Return the [X, Y] coordinate for the center point of the cell that contains the specified text.  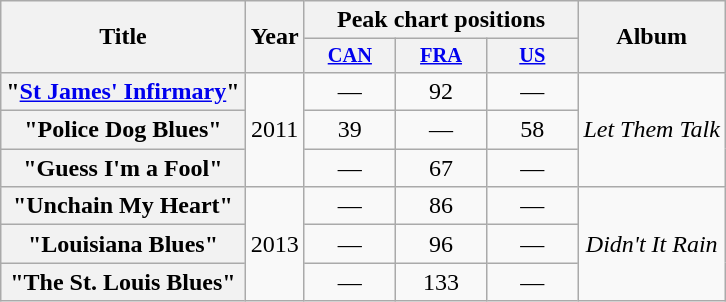
"The St. Louis Blues" [123, 282]
"Louisiana Blues" [123, 244]
US [532, 56]
133 [440, 282]
Let Them Talk [652, 129]
"Guess I'm a Fool" [123, 168]
2013 [274, 244]
2011 [274, 129]
FRA [440, 56]
58 [532, 130]
CAN [350, 56]
Album [652, 37]
39 [350, 130]
Title [123, 37]
96 [440, 244]
67 [440, 168]
"Police Dog Blues" [123, 130]
"Unchain My Heart" [123, 206]
Year [274, 37]
92 [440, 91]
"St James' Infirmary" [123, 91]
Peak chart positions [441, 20]
Didn't It Rain [652, 244]
86 [440, 206]
